Detect which cell encompasses the target text, then output its (X, Y) center coordinate. 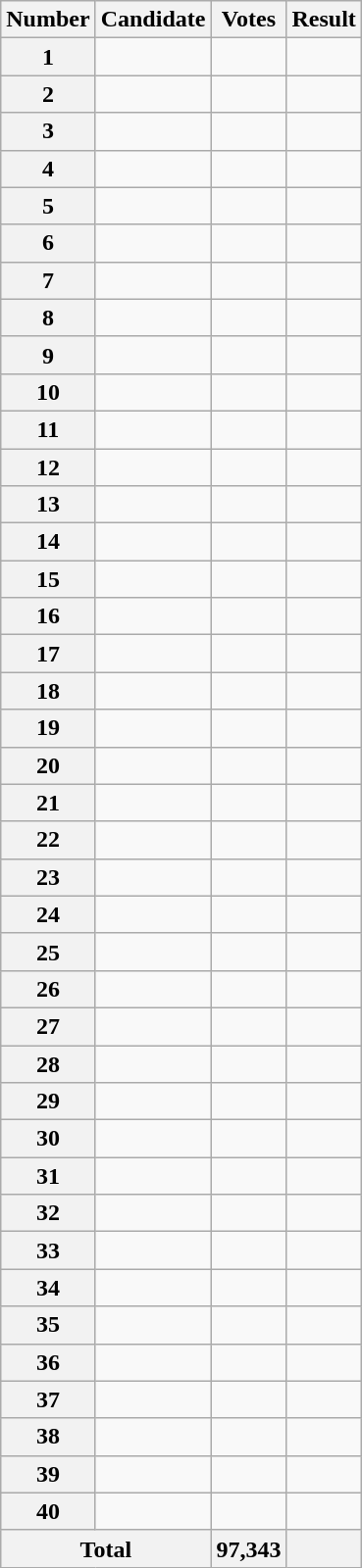
15 (48, 579)
3 (48, 131)
Total (106, 1548)
18 (48, 691)
8 (48, 318)
40 (48, 1511)
14 (48, 542)
39 (48, 1474)
23 (48, 877)
2 (48, 94)
38 (48, 1437)
37 (48, 1399)
21 (48, 803)
1 (48, 57)
26 (48, 989)
97,343 (249, 1548)
11 (48, 429)
12 (48, 467)
24 (48, 914)
13 (48, 505)
6 (48, 243)
10 (48, 392)
Number (48, 20)
25 (48, 952)
34 (48, 1288)
7 (48, 280)
Candidate (153, 20)
Votes (249, 20)
28 (48, 1063)
5 (48, 206)
30 (48, 1139)
16 (48, 616)
27 (48, 1026)
32 (48, 1213)
33 (48, 1250)
4 (48, 169)
22 (48, 840)
19 (48, 728)
31 (48, 1176)
36 (48, 1362)
35 (48, 1325)
29 (48, 1102)
9 (48, 355)
17 (48, 654)
20 (48, 765)
Result (324, 20)
